Find where the given text appears and provide that cell's center as (x, y) coordinate. 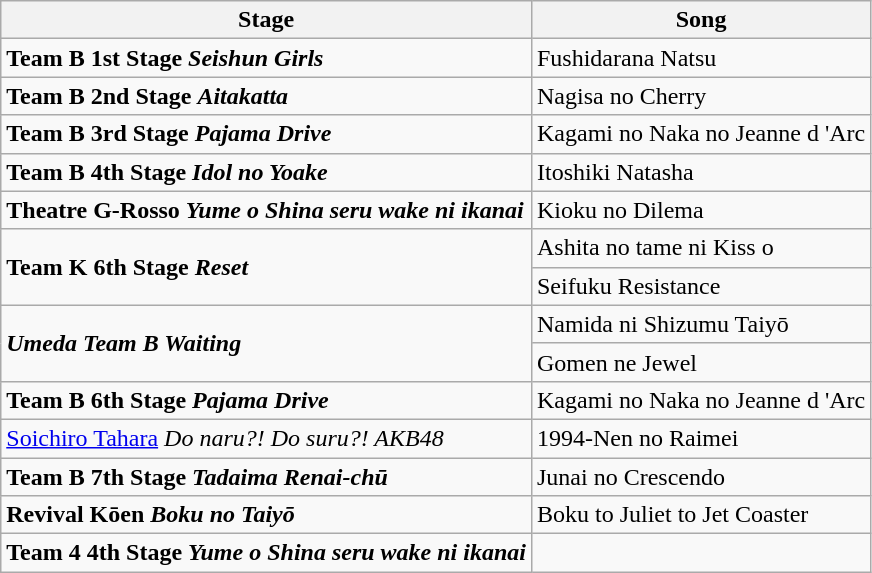
Nagisa no Cherry (700, 96)
Gomen ne Jewel (700, 362)
Team B 2nd Stage Aitakatta (266, 96)
Kioku no Dilema (700, 210)
Namida ni Shizumu Taiyō (700, 324)
Ashita no tame ni Kiss o (700, 248)
Revival Kōen Boku no Taiyō (266, 515)
1994-Nen no Raimei (700, 438)
Boku to Juliet to Jet Coaster (700, 515)
Song (700, 20)
Soichiro Tahara Do naru?! Do suru?! AKB48 (266, 438)
Stage (266, 20)
Team B 1st Stage Seishun Girls (266, 58)
Team B 6th Stage Pajama Drive (266, 400)
Umeda Team B Waiting (266, 343)
Team B 4th Stage Idol no Yoake (266, 172)
Seifuku Resistance (700, 286)
Fushidarana Natsu (700, 58)
Junai no Crescendo (700, 477)
Team B 7th Stage Tadaima Renai-chū (266, 477)
Itoshiki Natasha (700, 172)
Team B 3rd Stage Pajama Drive (266, 134)
Team K 6th Stage Reset (266, 267)
Team 4 4th Stage Yume o Shina seru wake ni ikanai (266, 553)
Theatre G-Rosso Yume o Shina seru wake ni ikanai (266, 210)
